Identify which cell holds the provided text, then report its (x, y) central coordinate. 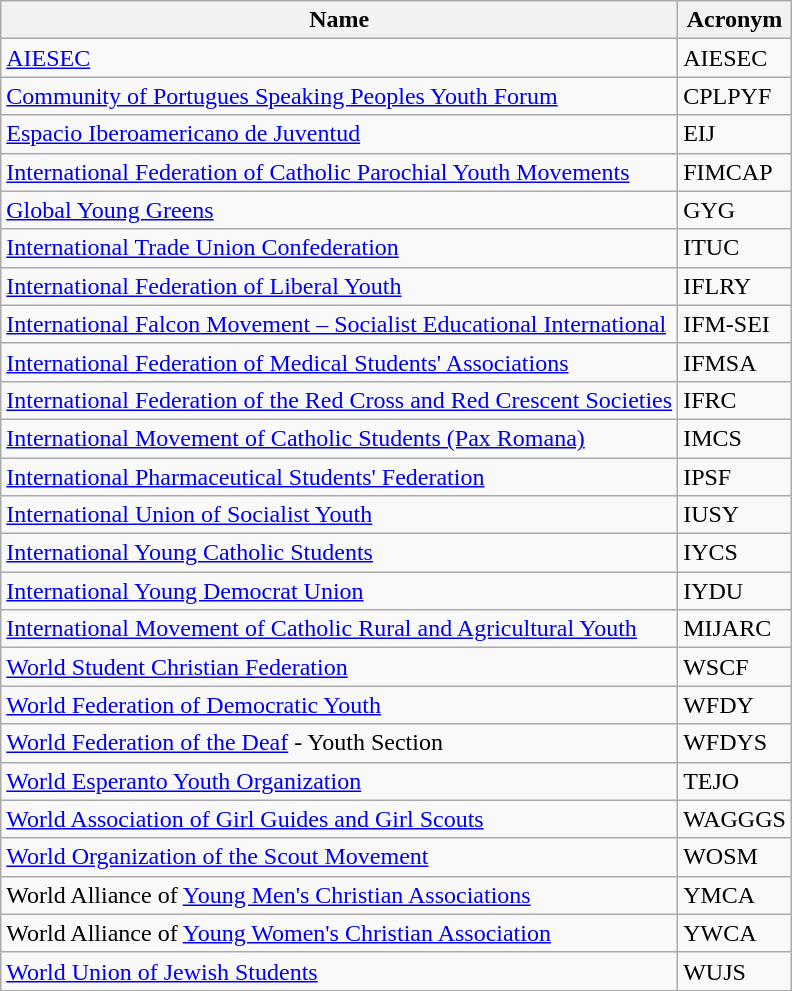
IPSF (735, 477)
Global Young Greens (340, 210)
WUJS (735, 971)
IMCS (735, 438)
International Pharmaceutical Students' Federation (340, 477)
International Federation of the Red Cross and Red Crescent Societies (340, 400)
FIMCAP (735, 172)
IFMSA (735, 362)
World Student Christian Federation (340, 667)
IYCS (735, 553)
WOSM (735, 857)
International Young Democrat Union (340, 591)
GYG (735, 210)
Community of Portugues Speaking Peoples Youth Forum (340, 96)
MIJARC (735, 629)
IYDU (735, 591)
IUSY (735, 515)
IFRC (735, 400)
World Alliance of Young Women's Christian Association (340, 933)
CPLPYF (735, 96)
International Falcon Movement – Socialist Educational International (340, 324)
YMCA (735, 895)
TEJO (735, 781)
World Esperanto Youth Organization (340, 781)
WSCF (735, 667)
International Young Catholic Students (340, 553)
WAGGGS (735, 819)
WFDY (735, 705)
World Union of Jewish Students (340, 971)
World Alliance of Young Men's Christian Associations (340, 895)
IFLRY (735, 286)
World Organization of the Scout Movement (340, 857)
Acronym (735, 20)
World Federation of the Deaf - Youth Section (340, 743)
YWCA (735, 933)
IFM-SEI (735, 324)
World Association of Girl Guides and Girl Scouts (340, 819)
ITUC (735, 248)
International Trade Union Confederation (340, 248)
Name (340, 20)
International Federation of Liberal Youth (340, 286)
International Movement of Catholic Students (Pax Romana) (340, 438)
World Federation of Democratic Youth (340, 705)
International Union of Socialist Youth (340, 515)
International Federation of Catholic Parochial Youth Movements (340, 172)
EIJ (735, 134)
International Movement of Catholic Rural and Agricultural Youth (340, 629)
WFDYS (735, 743)
International Federation of Medical Students' Associations (340, 362)
Espacio Iberoamericano de Juventud (340, 134)
